Find where the given text appears and provide that cell's center as [x, y] coordinate. 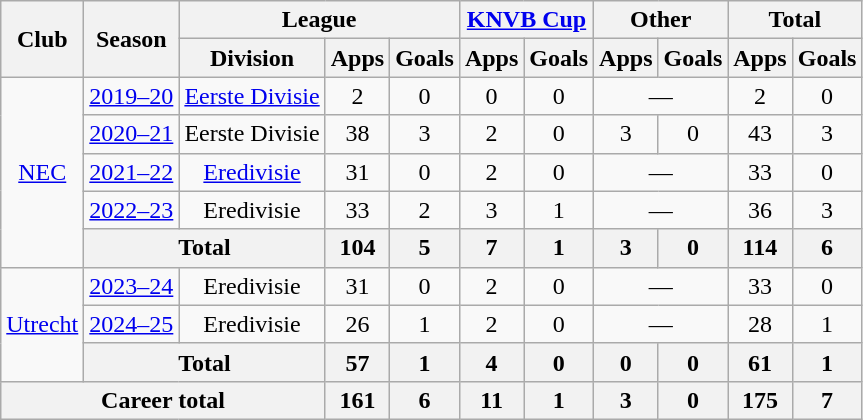
175 [760, 400]
Utrecht [42, 324]
2021–22 [132, 172]
Career total [163, 400]
Division [252, 58]
2022–23 [132, 210]
61 [760, 362]
11 [491, 400]
2023–24 [132, 286]
Other [661, 20]
161 [357, 400]
5 [425, 248]
38 [357, 134]
36 [760, 210]
Club [42, 39]
57 [357, 362]
26 [357, 324]
KNVB Cup [526, 20]
2020–21 [132, 134]
2019–20 [132, 96]
114 [760, 248]
28 [760, 324]
104 [357, 248]
43 [760, 134]
NEC [42, 172]
2024–25 [132, 324]
Season [132, 39]
4 [491, 362]
League [320, 20]
